Search for the cell housing the specified text and yield its (x, y) center coordinate. 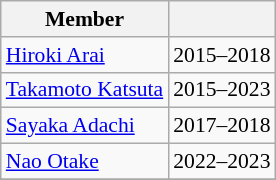
Takamoto Katsuta (84, 90)
2015–2018 (222, 55)
Sayaka Adachi (84, 126)
Member (84, 19)
Hiroki Arai (84, 55)
2017–2018 (222, 126)
2022–2023 (222, 162)
Nao Otake (84, 162)
2015–2023 (222, 90)
